Identify which cell holds the provided text, then report its (X, Y) central coordinate. 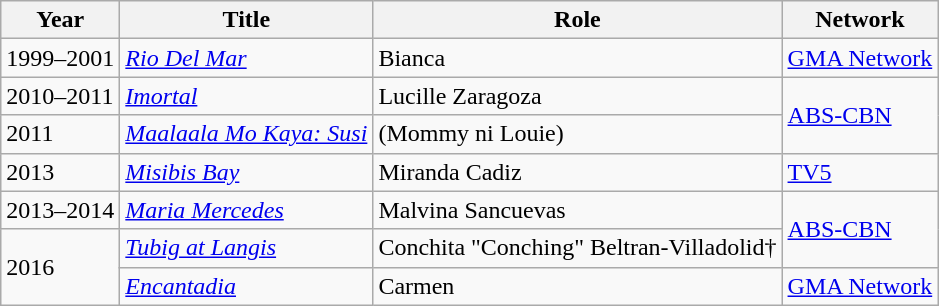
Title (246, 20)
Conchita "Conching" Beltran-Villadolid† (578, 248)
2013 (60, 172)
Miranda Cadiz (578, 172)
Year (60, 20)
(Mommy ni Louie) (578, 134)
2013–2014 (60, 210)
Lucille Zaragoza (578, 96)
1999–2001 (60, 58)
2011 (60, 134)
Maria Mercedes (246, 210)
Encantadia (246, 286)
Carmen (578, 286)
Tubig at Langis (246, 248)
Rio Del Mar (246, 58)
Misibis Bay (246, 172)
2010–2011 (60, 96)
Bianca (578, 58)
Malvina Sancuevas (578, 210)
Maalaala Mo Kaya: Susi (246, 134)
Role (578, 20)
TV5 (860, 172)
Imortal (246, 96)
Network (860, 20)
2016 (60, 267)
